Extract the (X, Y) coordinate from the center of the cell holding the provided text.  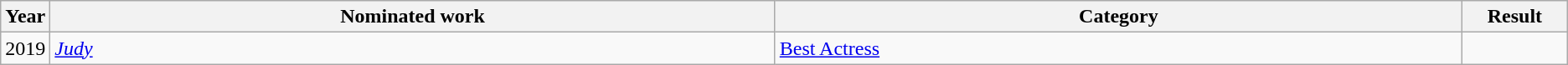
Year (25, 17)
Best Actress (1118, 48)
2019 (25, 48)
Nominated work (412, 17)
Category (1118, 17)
Result (1515, 17)
Judy (412, 48)
